From the cell containing the given text, extract its center point as [x, y] coordinate. 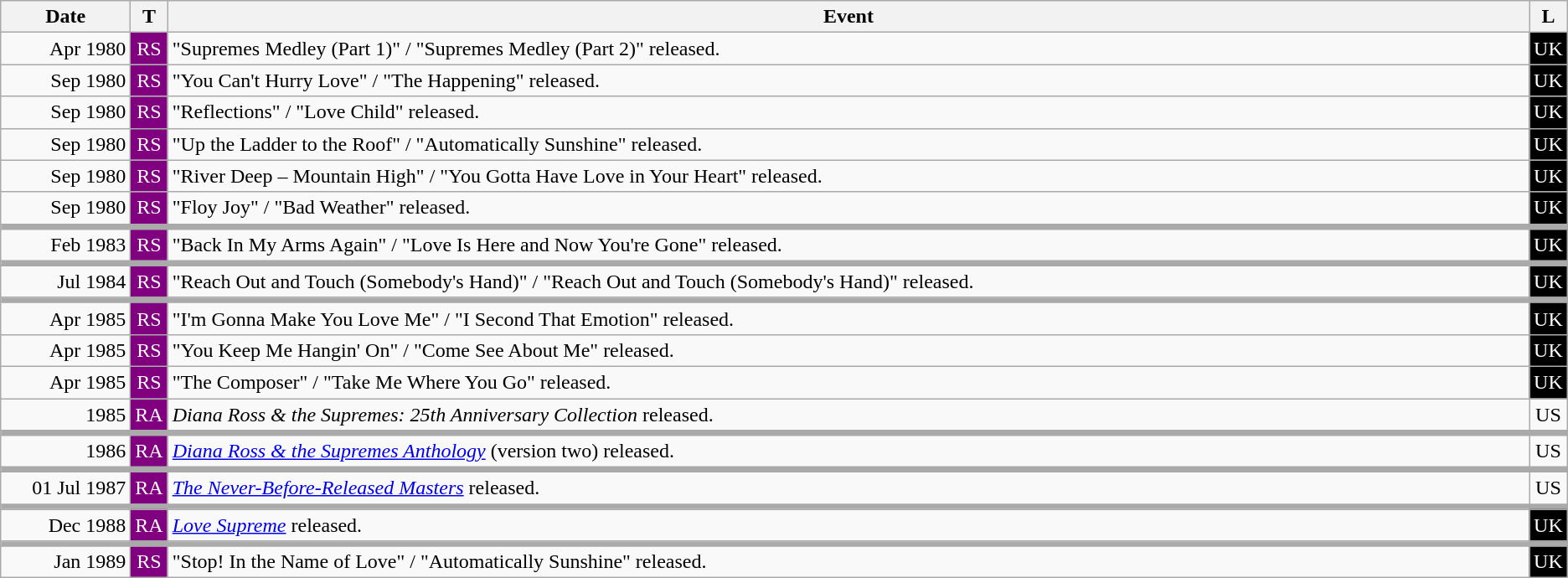
L [1549, 17]
"Reflections" / "Love Child" released. [848, 112]
"Stop! In the Name of Love" / "Automatically Sunshine" released. [848, 562]
Jul 1984 [65, 281]
Love Supreme released. [848, 525]
Apr 1980 [65, 49]
"Reach Out and Touch (Somebody's Hand)" / "Reach Out and Touch (Somebody's Hand)" released. [848, 281]
Event [848, 17]
The Never-Before-Released Masters released. [848, 488]
T [149, 17]
"Up the Ladder to the Roof" / "Automatically Sunshine" released. [848, 144]
"Supremes Medley (Part 1)" / "Supremes Medley (Part 2)" released. [848, 49]
"Back In My Arms Again" / "Love Is Here and Now You're Gone" released. [848, 245]
Diana Ross & the Supremes: 25th Anniversary Collection released. [848, 415]
Feb 1983 [65, 245]
"The Composer" / "Take Me Where You Go" released. [848, 382]
"Floy Joy" / "Bad Weather" released. [848, 208]
"River Deep – Mountain High" / "You Gotta Have Love in Your Heart" released. [848, 176]
"You Keep Me Hangin' On" / "Come See About Me" released. [848, 350]
Date [65, 17]
1985 [65, 415]
"I'm Gonna Make You Love Me" / "I Second That Emotion" released. [848, 318]
01 Jul 1987 [65, 488]
Jan 1989 [65, 562]
1986 [65, 452]
Dec 1988 [65, 525]
"You Can't Hurry Love" / "The Happening" released. [848, 80]
Diana Ross & the Supremes Anthology (version two) released. [848, 452]
